Identify which cell holds the provided text, then report its [X, Y] central coordinate. 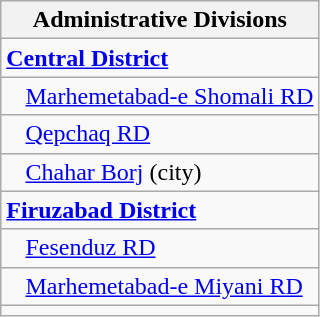
Central District [160, 58]
Firuzabad District [160, 210]
Administrative Divisions [160, 20]
Marhemetabad-e Shomali RD [160, 96]
Marhemetabad-e Miyani RD [160, 286]
Fesenduz RD [160, 248]
Chahar Borj (city) [160, 172]
Qepchaq RD [160, 134]
